Capture the cell that displays the provided text and extract its (x, y) central coordinate. 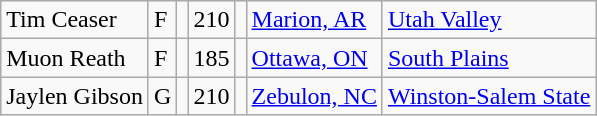
Ottawa, ON (314, 58)
Muon Reath (75, 58)
Jaylen Gibson (75, 96)
Utah Valley (488, 20)
Tim Ceaser (75, 20)
South Plains (488, 58)
G (162, 96)
Zebulon, NC (314, 96)
Marion, AR (314, 20)
Winston-Salem State (488, 96)
185 (212, 58)
